Return (X, Y) of the center of cell containing provided text 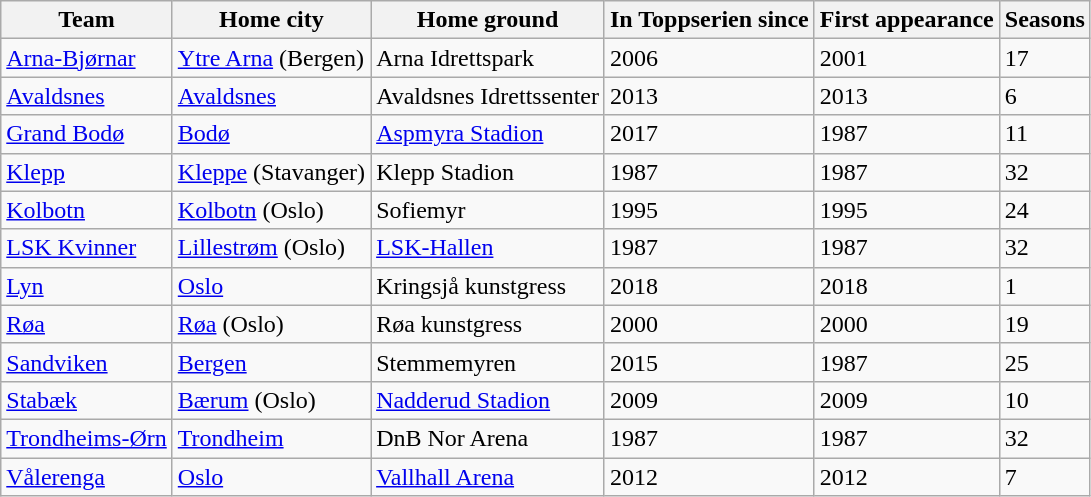
Vallhall Arena (488, 477)
Bærum (Oslo) (271, 400)
Kleppe (Stavanger) (271, 172)
Home city (271, 20)
10 (1044, 400)
25 (1044, 362)
LSK Kvinner (87, 248)
1 (1044, 286)
LSK-Hallen (488, 248)
2006 (709, 58)
Arna-Bjørnar (87, 58)
Lillestrøm (Oslo) (271, 248)
Seasons (1044, 20)
In Toppserien since (709, 20)
First appearance (906, 20)
Stemmemyren (488, 362)
Grand Bodø (87, 134)
Stabæk (87, 400)
Sandviken (87, 362)
DnB Nor Arena (488, 438)
2015 (709, 362)
19 (1044, 324)
Røa kunstgress (488, 324)
Kolbotn (87, 210)
17 (1044, 58)
Aspmyra Stadion (488, 134)
Kolbotn (Oslo) (271, 210)
Sofiemyr (488, 210)
Kringsjå kunstgress (488, 286)
Røa (87, 324)
6 (1044, 96)
Lyn (87, 286)
Vålerenga (87, 477)
Bergen (271, 362)
Arna Idrettspark (488, 58)
Team (87, 20)
Home ground (488, 20)
Røa (Oslo) (271, 324)
2017 (709, 134)
Ytre Arna (Bergen) (271, 58)
Klepp (87, 172)
11 (1044, 134)
Trondheim (271, 438)
24 (1044, 210)
Avaldsnes Idrettssenter (488, 96)
Klepp Stadion (488, 172)
Trondheims-Ørn (87, 438)
2001 (906, 58)
7 (1044, 477)
Nadderud Stadion (488, 400)
Bodø (271, 134)
